Locate the cell with the specified text and output its (X, Y) center coordinate. 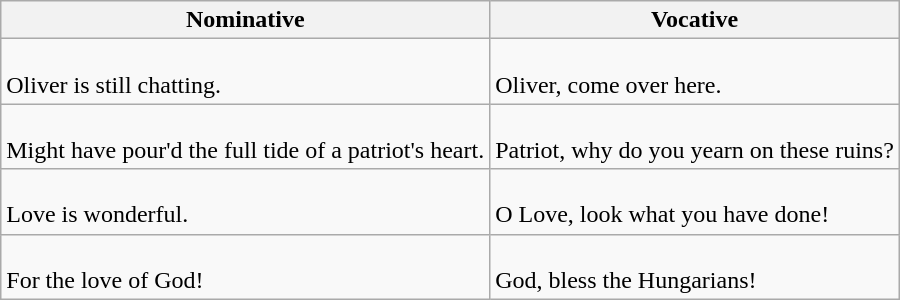
Oliver, come over here. (695, 72)
For the love of God! (246, 266)
Might have pour'd the full tide of a patriot's heart. (246, 136)
Nominative (246, 20)
Patriot, why do you yearn on these ruins? (695, 136)
God, bless the Hungarians! (695, 266)
Love is wonderful. (246, 202)
O Love, look what you have done! (695, 202)
Vocative (695, 20)
Oliver is still chatting. (246, 72)
